Capture the cell that displays the provided text and extract its (x, y) central coordinate. 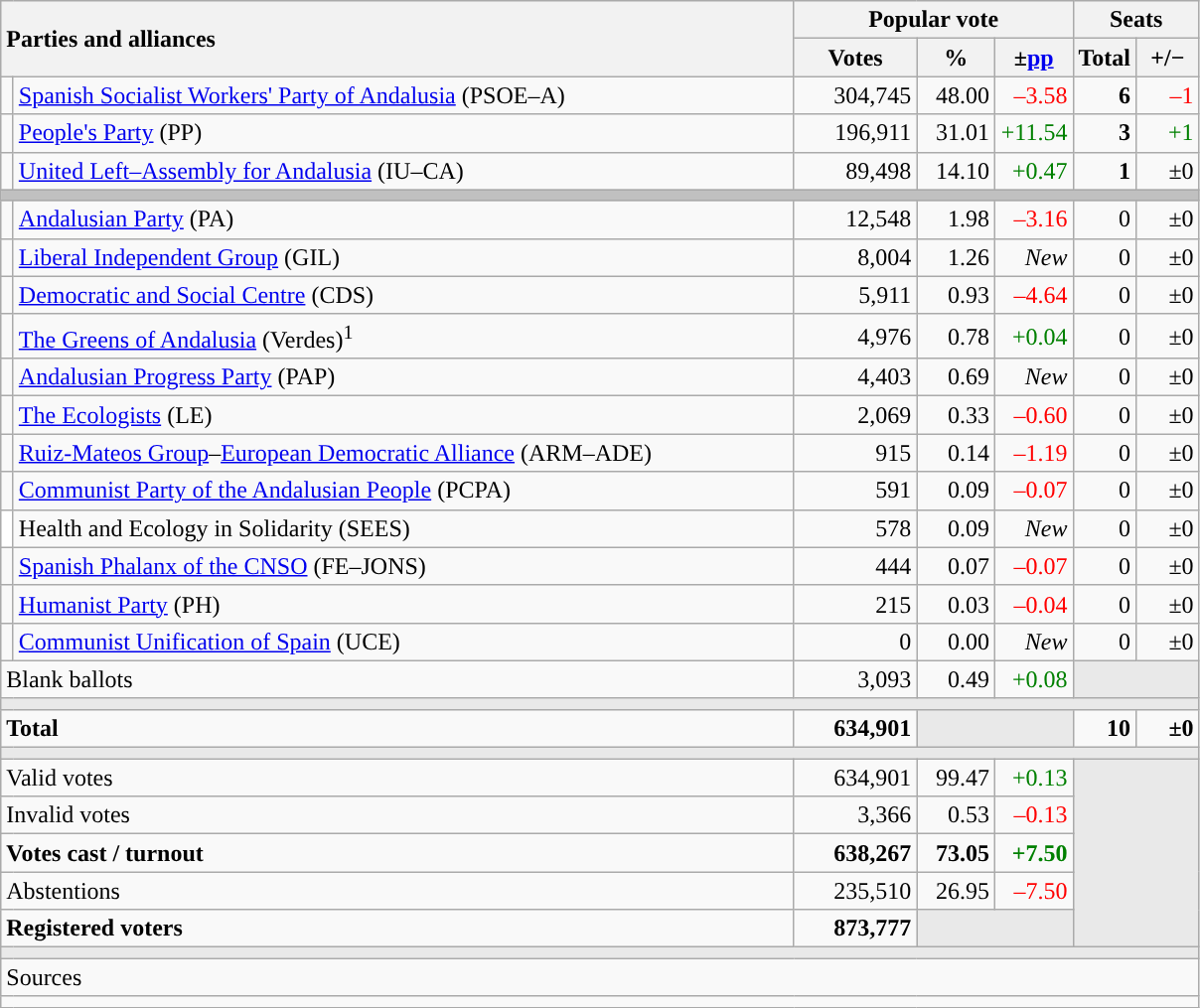
+0.04 (1033, 336)
Spanish Socialist Workers' Party of Andalusia (PSOE–A) (403, 95)
0.03 (956, 604)
Spanish Phalanx of the CNSO (FE–JONS) (403, 566)
Seats (1136, 20)
1.98 (956, 219)
+11.54 (1033, 133)
Popular vote (934, 20)
3,366 (855, 815)
14.10 (956, 171)
Valid votes (397, 778)
Abstentions (397, 891)
Registered voters (397, 929)
215 (855, 604)
915 (855, 453)
1.26 (956, 257)
0.07 (956, 566)
0.33 (956, 415)
0.49 (956, 679)
6 (1105, 95)
–0.60 (1033, 415)
–3.16 (1033, 219)
0.14 (956, 453)
0.53 (956, 815)
31.01 (956, 133)
578 (855, 528)
0.69 (956, 377)
4,403 (855, 377)
Blank ballots (397, 679)
0.93 (956, 295)
Liberal Independent Group (GIL) (403, 257)
10 (1105, 728)
196,911 (855, 133)
–0.13 (1033, 815)
0.78 (956, 336)
235,510 (855, 891)
Votes cast / turnout (397, 853)
+/− (1168, 58)
4,976 (855, 336)
1 (1105, 171)
26.95 (956, 891)
873,777 (855, 929)
Andalusian Party (PA) (403, 219)
+1 (1168, 133)
3 (1105, 133)
Communist Unification of Spain (UCE) (403, 642)
Communist Party of the Andalusian People (PCPA) (403, 491)
–1 (1168, 95)
+7.50 (1033, 853)
591 (855, 491)
Invalid votes (397, 815)
–3.58 (1033, 95)
444 (855, 566)
2,069 (855, 415)
–4.64 (1033, 295)
Humanist Party (PH) (403, 604)
3,093 (855, 679)
–7.50 (1033, 891)
0.00 (956, 642)
+0.08 (1033, 679)
Andalusian Progress Party (PAP) (403, 377)
–0.04 (1033, 604)
Sources (600, 977)
5,911 (855, 295)
The Greens of Andalusia (Verdes)1 (403, 336)
The Ecologists (LE) (403, 415)
99.47 (956, 778)
Parties and alliances (397, 39)
304,745 (855, 95)
–1.19 (1033, 453)
12,548 (855, 219)
% (956, 58)
Votes (855, 58)
73.05 (956, 853)
+0.13 (1033, 778)
Ruiz-Mateos Group–European Democratic Alliance (ARM–ADE) (403, 453)
United Left–Assembly for Andalusia (IU–CA) (403, 171)
Health and Ecology in Solidarity (SEES) (403, 528)
48.00 (956, 95)
638,267 (855, 853)
8,004 (855, 257)
Democratic and Social Centre (CDS) (403, 295)
People's Party (PP) (403, 133)
+0.47 (1033, 171)
89,498 (855, 171)
±pp (1033, 58)
